Output the [x, y] coordinate of the center of the cell containing the given text.  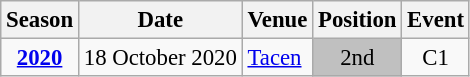
Season [40, 20]
2020 [40, 58]
Event [436, 20]
Position [358, 20]
2nd [358, 58]
C1 [436, 58]
18 October 2020 [160, 58]
Date [160, 20]
Tacen [278, 58]
Venue [278, 20]
